Pinpoint the cell where the given text exists, returning its [X, Y] midpoint coordinate. 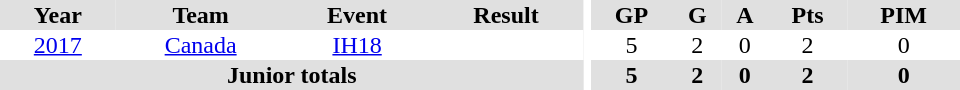
GP [631, 15]
PIM [904, 15]
G [698, 15]
Junior totals [292, 75]
A [745, 15]
IH18 [358, 45]
Result [506, 15]
Canada [201, 45]
Team [201, 15]
Pts [808, 15]
Year [58, 15]
2017 [58, 45]
Event [358, 15]
